Find where the given text appears and provide that cell's center as [X, Y] coordinate. 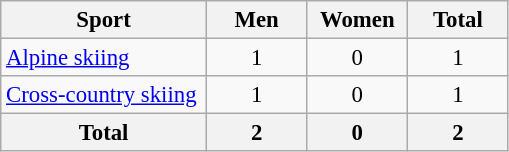
Men [256, 20]
Sport [104, 20]
Cross-country skiing [104, 95]
Women [358, 20]
Alpine skiing [104, 58]
